Determine the (x, y) coordinate at the center of the cell enclosing the given text.  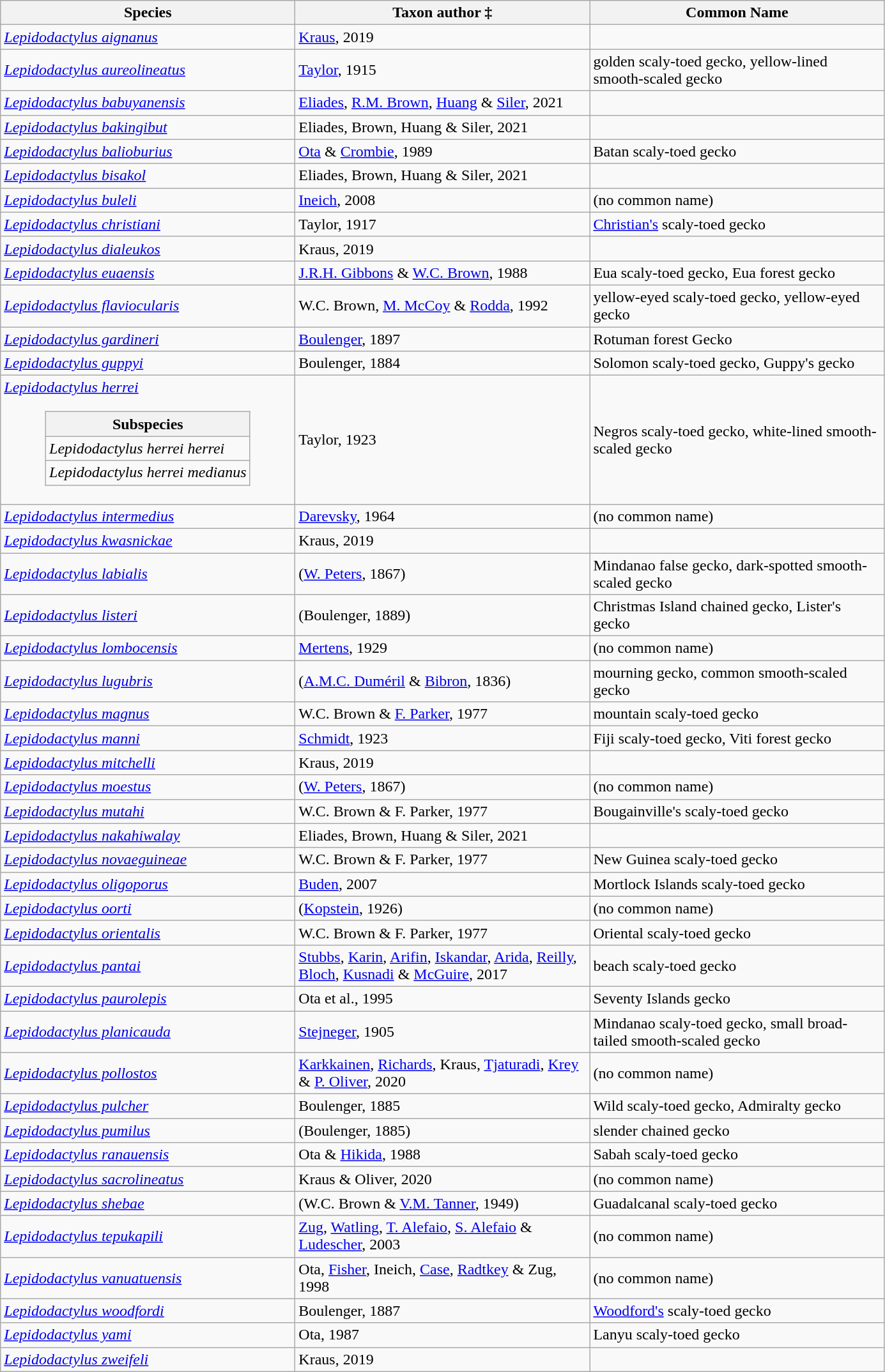
Lepidodactylus babuyanensis (148, 103)
Lepidodactylus intermedius (148, 516)
Ota et al., 1995 (442, 998)
Lepidodactylus paurolepis (148, 998)
Boulenger, 1884 (442, 363)
Lepidodactylus oorti (148, 908)
Negros scaly-toed gecko, white-lined smooth-scaled gecko (737, 440)
Species (148, 13)
Lepidodactylus bakingibut (148, 127)
Lepidodactylus oligoporus (148, 884)
Lepidodactylus mitchelli (148, 763)
(Boulenger, 1889) (442, 616)
Boulenger, 1887 (442, 1311)
Lepidodactylus lugubris (148, 681)
Fiji scaly-toed gecko, Viti forest gecko (737, 738)
Lepidodactylus pulcher (148, 1106)
Buden, 2007 (442, 884)
Christmas Island chained gecko, Lister's gecko (737, 616)
Lepidodactylus herrei herrei (148, 448)
New Guinea scaly-toed gecko (737, 860)
Lepidodactylus kwasnickae (148, 540)
Lepidodactylus orientalis (148, 933)
Lepidodactylus sacrolineatus (148, 1179)
Lepidodactylus aureolineatus (148, 70)
Lepidodactylus shebae (148, 1203)
Lepidodactylus nakahiwalay (148, 835)
Lepidodactylus lombocensis (148, 648)
Lepidodactylus buleli (148, 200)
mourning gecko, common smooth-scaled gecko (737, 681)
Woodford's scaly-toed gecko (737, 1311)
Ota, Fisher, Ineich, Case, Radtkey & Zug, 1998 (442, 1277)
Boulenger, 1885 (442, 1106)
Mindanao scaly-toed gecko, small broad-tailed smooth-scaled gecko (737, 1031)
Lepidodactylus novaeguineae (148, 860)
Taylor, 1915 (442, 70)
Mortlock Islands scaly-toed gecko (737, 884)
(Kopstein, 1926) (442, 908)
Lepidodactylus gardineri (148, 339)
(Boulenger, 1885) (442, 1131)
Lepidodactylus planicauda (148, 1031)
Schmidt, 1923 (442, 738)
Lepidodactylus flaviocularis (148, 305)
Lepidodactylus bisakol (148, 176)
Taxon author ‡ (442, 13)
Solomon scaly-toed gecko, Guppy's gecko (737, 363)
Lepidodactylus manni (148, 738)
Taylor, 1923 (442, 440)
mountain scaly-toed gecko (737, 714)
Batan scaly-toed gecko (737, 151)
Lepidodactylus guppyi (148, 363)
Lepidodactylus christiani (148, 224)
Lepidodactylus ranauensis (148, 1155)
Lepidodactylus pantai (148, 966)
Darevsky, 1964 (442, 516)
Wild scaly-toed gecko, Admiralty gecko (737, 1106)
(A.M.C. Duméril & Bibron, 1836) (442, 681)
Bougainville's scaly-toed gecko (737, 811)
Oriental scaly-toed gecko (737, 933)
Lepidodactylus magnus (148, 714)
Mindanao false gecko, dark-spotted smooth-scaled gecko (737, 574)
Lepidodactylus woodfordi (148, 1311)
yellow-eyed scaly-toed gecko, yellow-eyed gecko (737, 305)
Kraus & Oliver, 2020 (442, 1179)
slender chained gecko (737, 1131)
J.R.H. Gibbons & W.C. Brown, 1988 (442, 273)
Lepidodactylus herrei medianus (148, 473)
Lepidodactylus yami (148, 1335)
Ineich, 2008 (442, 200)
Boulenger, 1897 (442, 339)
Stubbs, Karin, Arifin, Iskandar, Arida, Reilly, Bloch, Kusnadi & McGuire, 2017 (442, 966)
Taylor, 1917 (442, 224)
Lepidodactylus herrei Subspecies Lepidodactylus herrei herrei Lepidodactylus herrei medianus (148, 440)
Stejneger, 1905 (442, 1031)
Zug, Watling, T. Alefaio, S. Alefaio & Ludescher, 2003 (442, 1237)
Lepidodactylus moestus (148, 787)
Lepidodactylus mutahi (148, 811)
Ota, 1987 (442, 1335)
Eua scaly-toed gecko, Eua forest gecko (737, 273)
Lepidodactylus zweifeli (148, 1359)
Ota & Hikida, 1988 (442, 1155)
Common Name (737, 13)
Mertens, 1929 (442, 648)
(W.C. Brown & V.M. Tanner, 1949) (442, 1203)
Lepidodactylus labialis (148, 574)
Lepidodactylus tepukapili (148, 1237)
Lepidodactylus dialeukos (148, 248)
W.C. Brown, M. McCoy & Rodda, 1992 (442, 305)
Ota & Crombie, 1989 (442, 151)
Eliades, R.M. Brown, Huang & Siler, 2021 (442, 103)
Lepidodactylus aignanus (148, 37)
Lepidodactylus pumilus (148, 1131)
Sabah scaly-toed gecko (737, 1155)
Christian's scaly-toed gecko (737, 224)
Guadalcanal scaly-toed gecko (737, 1203)
Seventy Islands gecko (737, 998)
golden scaly-toed gecko, yellow-lined smooth-scaled gecko (737, 70)
Lanyu scaly-toed gecko (737, 1335)
Lepidodactylus pollostos (148, 1073)
Karkkainen, Richards, Kraus, Tjaturadi, Krey & P. Oliver, 2020 (442, 1073)
Lepidodactylus listeri (148, 616)
Rotuman forest Gecko (737, 339)
beach scaly-toed gecko (737, 966)
Lepidodactylus euaensis (148, 273)
Lepidodactylus vanuatuensis (148, 1277)
Lepidodactylus balioburius (148, 151)
Subspecies (148, 424)
